Pinpoint the cell where the given text exists, returning its [x, y] midpoint coordinate. 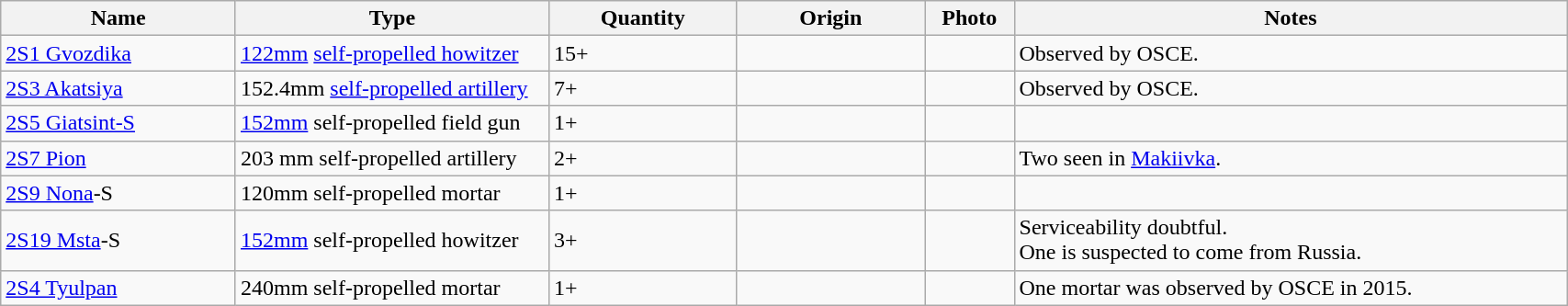
240mm self-propelled mortar [391, 288]
3+ [643, 241]
2S5 Giatsint-S [118, 123]
7+ [643, 88]
120mm self-propelled mortar [391, 193]
Notes [1291, 18]
2S3 Akatsiya [118, 88]
Name [118, 18]
2+ [643, 158]
Two seen in Makiivka. [1291, 158]
2S9 Nona-S [118, 193]
Quantity [643, 18]
152mm self-propelled howitzer [391, 241]
152.4mm self-propelled artillery [391, 88]
2S4 Tyulpan [118, 288]
122mm self-propelled howitzer [391, 53]
Photo [970, 18]
2S1 Gvozdika [118, 53]
Type [391, 18]
152mm self-propelled field gun [391, 123]
203 mm self-propelled artillery [391, 158]
Serviceability doubtful. One is suspected to come from Russia. [1291, 241]
2S7 Pion [118, 158]
2S19 Msta-S [118, 241]
One mortar was observed by OSCE in 2015. [1291, 288]
Origin [830, 18]
15+ [643, 53]
